Identify which cell holds the provided text, then report its [X, Y] central coordinate. 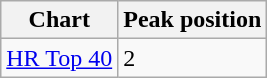
HR Top 40 [60, 58]
Peak position [192, 20]
2 [192, 58]
Chart [60, 20]
